Determine the [x, y] coordinate at the center of the cell enclosing the given text.  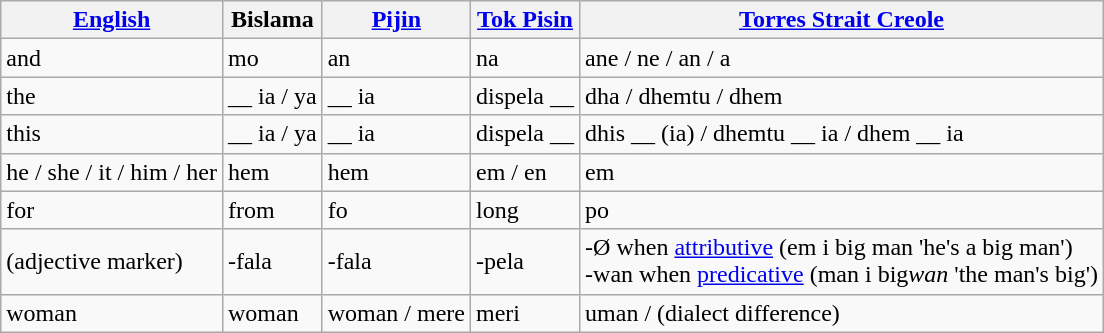
Tok Pisin [526, 20]
ane / ne / an / a [842, 58]
em / en [526, 172]
po [842, 210]
(adjective marker) [112, 262]
dha / dhemtu / dhem [842, 96]
he / she / it / him / her [112, 172]
long [526, 210]
and [112, 58]
em [842, 172]
na [526, 58]
-pela [526, 262]
Pijin [396, 20]
an [396, 58]
-Ø when attributive (em i big man 'he's a big man')-wan when predicative (man i bigwan 'the man's big') [842, 262]
from [272, 210]
woman / mere [396, 313]
mo [272, 58]
the [112, 96]
meri [526, 313]
Torres Strait Creole [842, 20]
for [112, 210]
uman / (dialect difference) [842, 313]
this [112, 134]
English [112, 20]
fo [396, 210]
dhis __ (ia) / dhemtu __ ia / dhem __ ia [842, 134]
Bislama [272, 20]
